From the cell containing the given text, extract its center point as [x, y] coordinate. 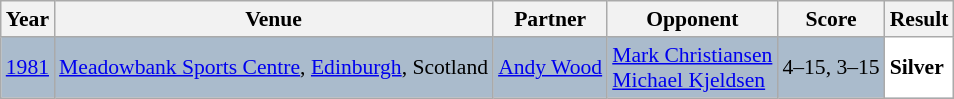
Venue [274, 19]
Silver [920, 68]
Opponent [692, 19]
Mark Christiansen Michael Kjeldsen [692, 68]
Partner [550, 19]
Andy Wood [550, 68]
Meadowbank Sports Centre, Edinburgh, Scotland [274, 68]
4–15, 3–15 [830, 68]
1981 [28, 68]
Score [830, 19]
Year [28, 19]
Result [920, 19]
